Output the (X, Y) coordinate of the center of the cell containing the given text.  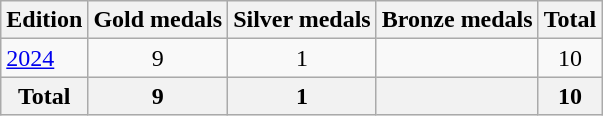
2024 (44, 58)
Silver medals (302, 20)
Gold medals (158, 20)
Edition (44, 20)
Bronze medals (457, 20)
